Detect which cell encompasses the target text, then output its (x, y) center coordinate. 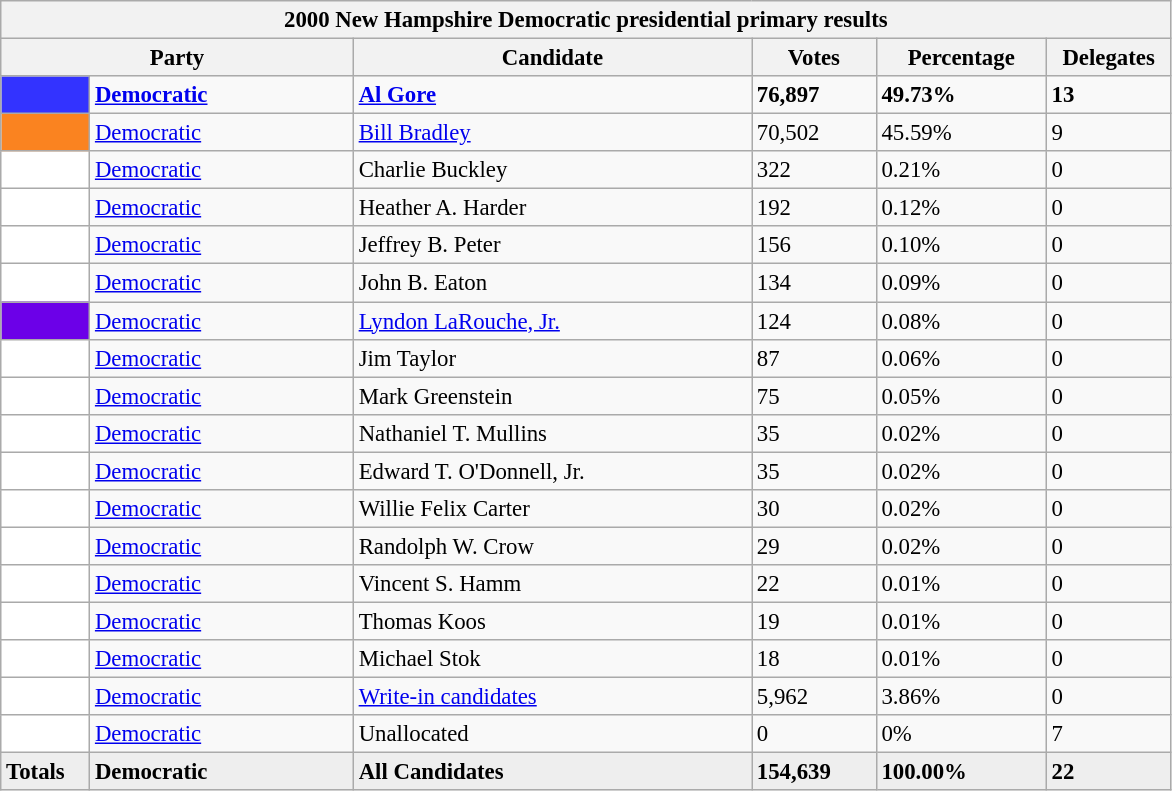
5,962 (814, 697)
3.86% (961, 697)
19 (814, 621)
0.05% (961, 396)
Thomas Koos (552, 621)
29 (814, 546)
John B. Eaton (552, 283)
124 (814, 321)
9 (1108, 133)
All Candidates (552, 772)
322 (814, 170)
Delegates (1108, 58)
Willie Felix Carter (552, 509)
0.10% (961, 245)
Randolph W. Crow (552, 546)
Jim Taylor (552, 358)
Votes (814, 58)
Totals (46, 772)
0.09% (961, 283)
0.08% (961, 321)
Heather A. Harder (552, 208)
Mark Greenstein (552, 396)
Bill Bradley (552, 133)
0.12% (961, 208)
Edward T. O'Donnell, Jr. (552, 471)
134 (814, 283)
Al Gore (552, 95)
75 (814, 396)
7 (1108, 734)
156 (814, 245)
154,639 (814, 772)
0% (961, 734)
87 (814, 358)
Percentage (961, 58)
0.21% (961, 170)
49.73% (961, 95)
Nathaniel T. Mullins (552, 433)
Lyndon LaRouche, Jr. (552, 321)
45.59% (961, 133)
Candidate (552, 58)
Party (178, 58)
13 (1108, 95)
Unallocated (552, 734)
Charlie Buckley (552, 170)
100.00% (961, 772)
Vincent S. Hamm (552, 584)
76,897 (814, 95)
Write-in candidates (552, 697)
18 (814, 659)
0.06% (961, 358)
2000 New Hampshire Democratic presidential primary results (586, 20)
30 (814, 509)
Jeffrey B. Peter (552, 245)
70,502 (814, 133)
Michael Stok (552, 659)
192 (814, 208)
